Pinpoint the cell where the given text exists, returning its [x, y] midpoint coordinate. 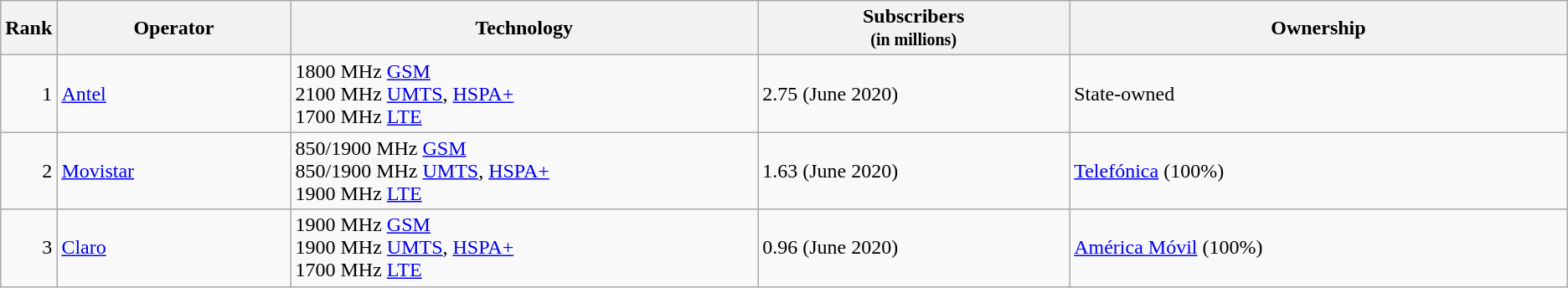
0.96 (June 2020) [914, 248]
2.75 (June 2020) [914, 94]
Telefónica (100%) [1318, 171]
América Móvil (100%) [1318, 248]
State-owned [1318, 94]
Claro [174, 248]
850/1900 MHz GSM850/1900 MHz UMTS, HSPA+1900 MHz LTE [524, 171]
Antel [174, 94]
2 [28, 171]
1 [28, 94]
Rank [28, 28]
3 [28, 248]
Ownership [1318, 28]
Operator [174, 28]
1800 MHz GSM2100 MHz UMTS, HSPA+1700 MHz LTE [524, 94]
Subscribers(in millions) [914, 28]
Movistar [174, 171]
1900 MHz GSM1900 MHz UMTS, HSPA+1700 MHz LTE [524, 248]
1.63 (June 2020) [914, 171]
Technology [524, 28]
